Return the [x, y] coordinate for the center point of the cell that contains the specified text.  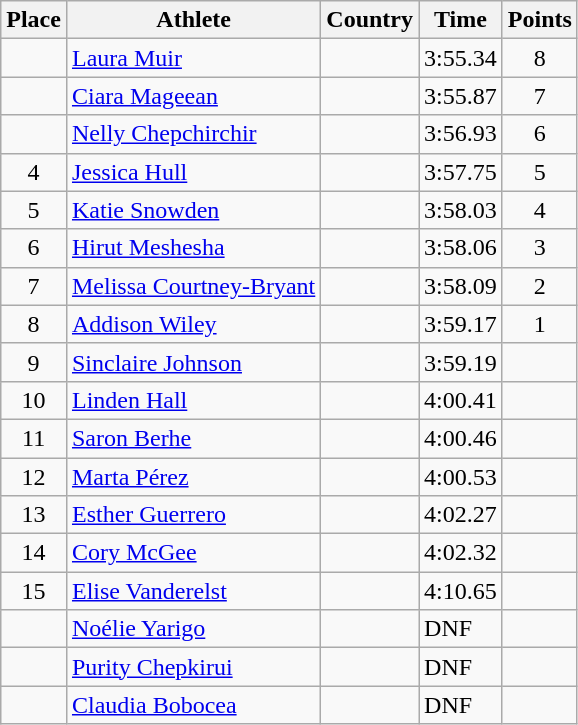
14 [34, 553]
4:02.27 [461, 515]
Country [370, 20]
3:58.03 [461, 210]
4:00.41 [461, 400]
Claudia Bobocea [193, 705]
3:58.09 [461, 286]
Nelly Chepchirchir [193, 134]
Cory McGee [193, 553]
Marta Pérez [193, 477]
Saron Berhe [193, 438]
11 [34, 438]
Points [540, 20]
10 [34, 400]
Sinclaire Johnson [193, 362]
3 [540, 248]
3:58.06 [461, 248]
Elise Vanderelst [193, 591]
9 [34, 362]
3:55.87 [461, 96]
13 [34, 515]
4:10.65 [461, 591]
4:00.46 [461, 438]
12 [34, 477]
Linden Hall [193, 400]
15 [34, 591]
Place [34, 20]
3:59.17 [461, 324]
Katie Snowden [193, 210]
4:00.53 [461, 477]
Ciara Mageean [193, 96]
3:55.34 [461, 58]
Hirut Meshesha [193, 248]
Addison Wiley [193, 324]
Esther Guerrero [193, 515]
Laura Muir [193, 58]
1 [540, 324]
4:02.32 [461, 553]
3:56.93 [461, 134]
Time [461, 20]
Jessica Hull [193, 172]
Purity Chepkirui [193, 667]
2 [540, 286]
Melissa Courtney-Bryant [193, 286]
Athlete [193, 20]
3:57.75 [461, 172]
3:59.19 [461, 362]
Noélie Yarigo [193, 629]
